Provide the (x, y) coordinate of the cell's center where the given text is located.  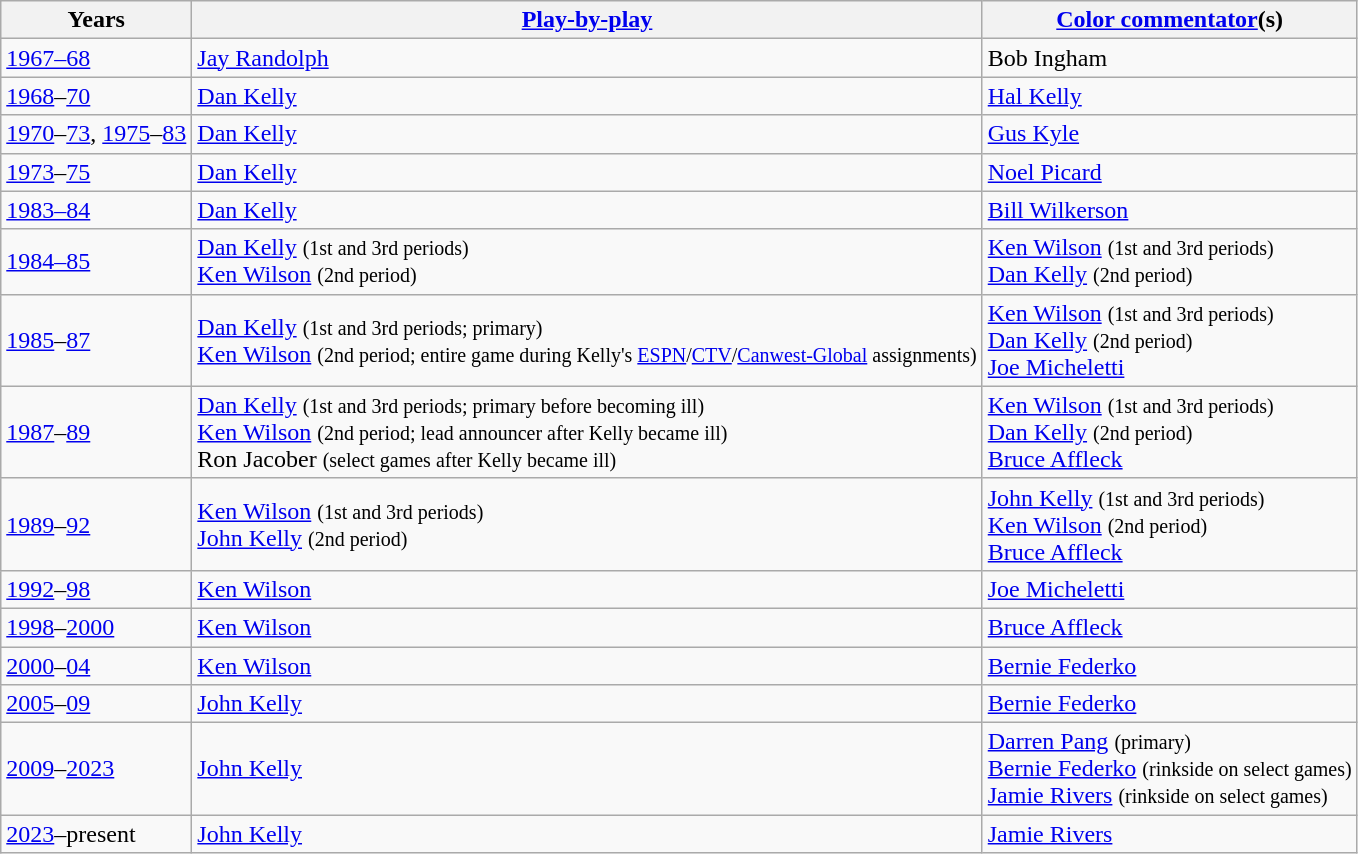
Bill Wilkerson (1170, 210)
Ken Wilson (1st and 3rd periods)Dan Kelly (2nd period)Bruce Affleck (1170, 432)
1987–89 (96, 432)
2005–09 (96, 704)
Darren Pang (primary)Bernie Federko (rinkside on select games)Jamie Rivers (rinkside on select games) (1170, 769)
Color commentator(s) (1170, 20)
John Kelly (1st and 3rd periods)Ken Wilson (2nd period)Bruce Affleck (1170, 524)
1998–2000 (96, 627)
Ken Wilson (1st and 3rd periods)Dan Kelly (2nd period) (1170, 262)
1989–92 (96, 524)
1973–75 (96, 172)
Jamie Rivers (1170, 834)
Ken Wilson (1st and 3rd periods)John Kelly (2nd period) (587, 524)
Years (96, 20)
2009–2023 (96, 769)
1984–85 (96, 262)
Joe Micheletti (1170, 589)
Jay Randolph (587, 58)
1985–87 (96, 340)
Gus Kyle (1170, 134)
1992–98 (96, 589)
Play-by-play (587, 20)
1970–73, 1975–83 (96, 134)
Bob Ingham (1170, 58)
Dan Kelly (1st and 3rd periods)Ken Wilson (2nd period) (587, 262)
2000–04 (96, 665)
1983–84 (96, 210)
2023–present (96, 834)
Ken Wilson (1st and 3rd periods)Dan Kelly (2nd period)Joe Micheletti (1170, 340)
1967–68 (96, 58)
1968–70 (96, 96)
Hal Kelly (1170, 96)
Bruce Affleck (1170, 627)
Dan Kelly (1st and 3rd periods; primary)Ken Wilson (2nd period; entire game during Kelly's ESPN/CTV/Canwest-Global assignments) (587, 340)
Noel Picard (1170, 172)
